Detect which cell encompasses the target text, then output its (X, Y) center coordinate. 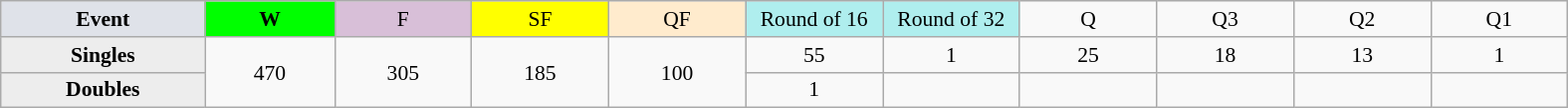
SF (541, 19)
QF (677, 19)
Round of 32 (951, 19)
100 (677, 72)
185 (541, 72)
25 (1088, 55)
Singles (104, 55)
W (270, 19)
470 (270, 72)
F (403, 19)
13 (1362, 55)
Q3 (1226, 19)
18 (1226, 55)
Round of 16 (814, 19)
Q1 (1499, 19)
Doubles (104, 90)
55 (814, 55)
Q2 (1362, 19)
305 (403, 72)
Event (104, 19)
Q (1088, 19)
